Extract the (x, y) coordinate from the center of the cell holding the provided text.  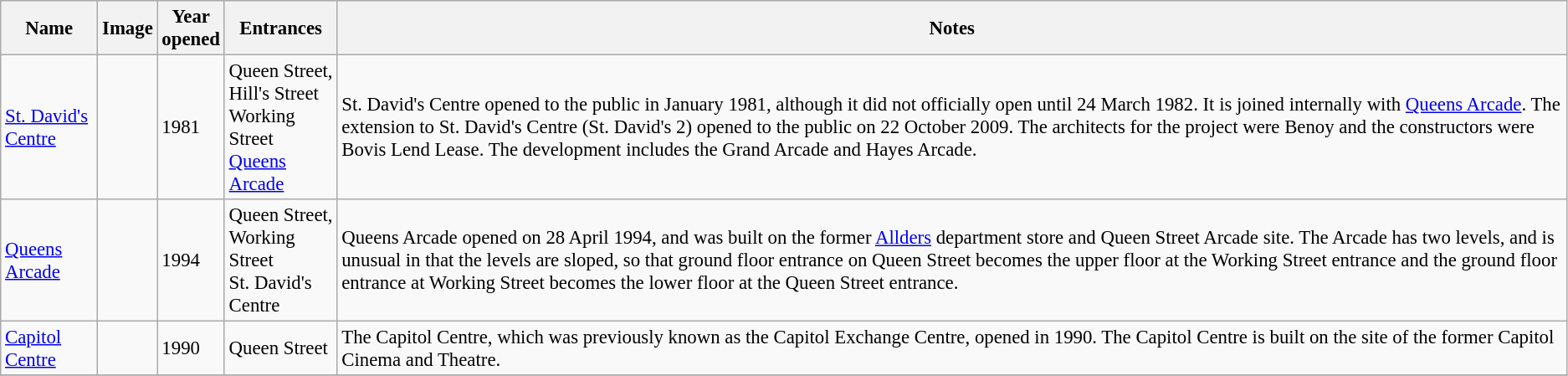
1981 (191, 127)
Queen Street (281, 348)
St. David's Centre (49, 127)
Queens Arcade (49, 260)
Name (49, 28)
1994 (191, 260)
Queen Street,Working StreetSt. David's Centre (281, 260)
Notes (952, 28)
Capitol Centre (49, 348)
Image (127, 28)
Entrances (281, 28)
Queen Street,Hill's StreetWorking StreetQueens Arcade (281, 127)
Yearopened (191, 28)
1990 (191, 348)
